Extract the [X, Y] coordinate from the center of the cell holding the provided text.  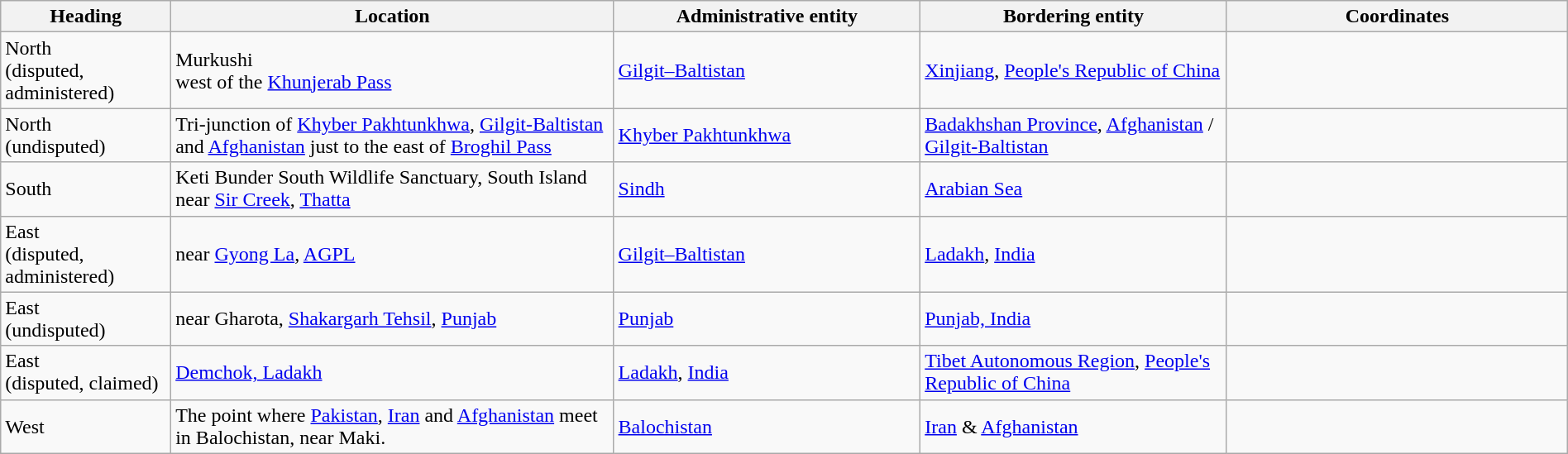
near Gharota, Shakargarh Tehsil, Punjab [392, 319]
North(disputed, administered) [86, 70]
Badakhshan Province, Afghanistan / Gilgit-Baltistan [1073, 136]
Khyber Pakhtunkhwa [767, 136]
Administrative entity [767, 17]
Tibet Autonomous Region, People's Republic of China [1073, 372]
Punjab, India [1073, 319]
Keti Bunder South Wildlife Sanctuary, South Islandnear Sir Creek, Thatta [392, 189]
East(undisputed) [86, 319]
Balochistan [767, 427]
Coordinates [1397, 17]
Demchok, Ladakh [392, 372]
Heading [86, 17]
South [86, 189]
Arabian Sea [1073, 189]
East(disputed, claimed) [86, 372]
Iran & Afghanistan [1073, 427]
North(undisputed) [86, 136]
Tri-junction of Khyber Pakhtunkhwa, Gilgit-Baltistan and Afghanistan just to the east of Broghil Pass [392, 136]
Punjab [767, 319]
Bordering entity [1073, 17]
Location [392, 17]
Murkushiwest of the Khunjerab Pass [392, 70]
Xinjiang, People's Republic of China [1073, 70]
East(disputed, administered) [86, 254]
Sindh [767, 189]
near Gyong La, AGPL [392, 254]
West [86, 427]
The point where Pakistan, Iran and Afghanistan meet in Balochistan, near Maki. [392, 427]
